Capture the cell that displays the provided text and extract its (x, y) central coordinate. 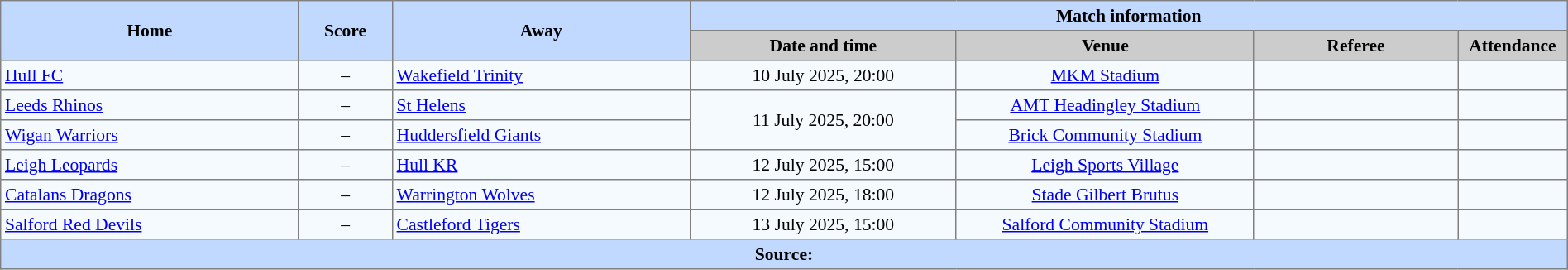
Hull FC (150, 75)
Salford Red Devils (150, 224)
Catalans Dragons (150, 195)
Huddersfield Giants (541, 135)
Wigan Warriors (150, 135)
13 July 2025, 15:00 (823, 224)
Home (150, 31)
Brick Community Stadium (1105, 135)
Source: (784, 254)
Warrington Wolves (541, 195)
Attendance (1513, 46)
Referee (1355, 46)
Leigh Leopards (150, 165)
12 July 2025, 15:00 (823, 165)
Castleford Tigers (541, 224)
12 July 2025, 18:00 (823, 195)
Match information (1128, 16)
Leeds Rhinos (150, 105)
Date and time (823, 46)
Wakefield Trinity (541, 75)
Score (346, 31)
St Helens (541, 105)
AMT Headingley Stadium (1105, 105)
MKM Stadium (1105, 75)
Venue (1105, 46)
10 July 2025, 20:00 (823, 75)
Salford Community Stadium (1105, 224)
Away (541, 31)
Stade Gilbert Brutus (1105, 195)
Leigh Sports Village (1105, 165)
Hull KR (541, 165)
11 July 2025, 20:00 (823, 120)
